Scan for the cell matching the given text and deliver its (x, y) coordinate at center. 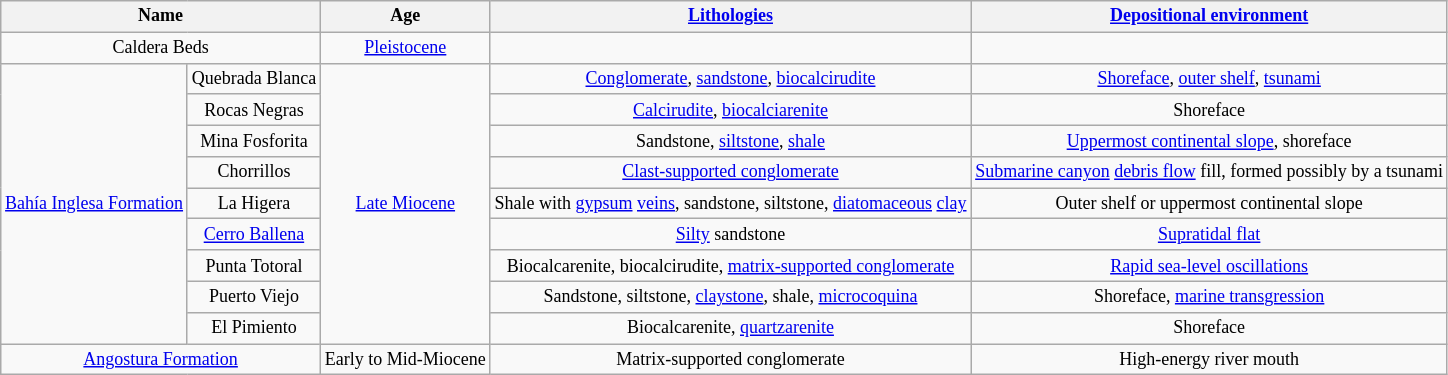
Age (406, 16)
Pleistocene (406, 48)
Biocalcarenite, quartzarenite (730, 328)
Biocalcarenite, biocalcirudite, matrix-supported conglomerate (730, 266)
Depositional environment (1210, 16)
Puerto Viejo (254, 296)
Quebrada Blanca (254, 78)
Late Miocene (406, 204)
Rapid sea-level oscillations (1210, 266)
Early to Mid-Miocene (406, 360)
High-energy river mouth (1210, 360)
El Pimiento (254, 328)
Caldera Beds (161, 48)
Matrix-supported conglomerate (730, 360)
Mina Fosforita (254, 140)
Chorrillos (254, 172)
Conglomerate, sandstone, biocalcirudite (730, 78)
Outer shelf or uppermost continental slope (1210, 204)
Rocas Negras (254, 110)
Cerro Ballena (254, 234)
Calcirudite, biocalciarenite (730, 110)
Silty sandstone (730, 234)
Shoreface, outer shelf, tsunami (1210, 78)
Punta Totoral (254, 266)
Name (161, 16)
Lithologies (730, 16)
Shoreface, marine transgression (1210, 296)
La Higera (254, 204)
Sandstone, siltstone, shale (730, 140)
Supratidal flat (1210, 234)
Angostura Formation (161, 360)
Clast-supported conglomerate (730, 172)
Shale with gypsum veins, sandstone, siltstone, diatomaceous clay (730, 204)
Bahía Inglesa Formation (94, 204)
Sandstone, siltstone, claystone, shale, microcoquina (730, 296)
Submarine canyon debris flow fill, formed possibly by a tsunami (1210, 172)
Uppermost continental slope, shoreface (1210, 140)
